Determine the (X, Y) coordinate at the center of the cell enclosing the given text.  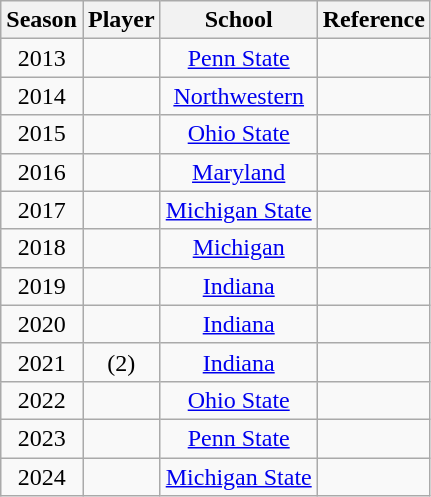
2015 (42, 134)
2017 (42, 210)
Season (42, 20)
Maryland (238, 172)
School (238, 20)
2023 (42, 438)
Michigan (238, 248)
Reference (374, 20)
2022 (42, 400)
2024 (42, 477)
2013 (42, 58)
Northwestern (238, 96)
(2) (121, 362)
2021 (42, 362)
2019 (42, 286)
2018 (42, 248)
2016 (42, 172)
Player (121, 20)
2014 (42, 96)
2020 (42, 324)
